For the text-containing cell, return its midpoint in (X, Y) coordinate format. 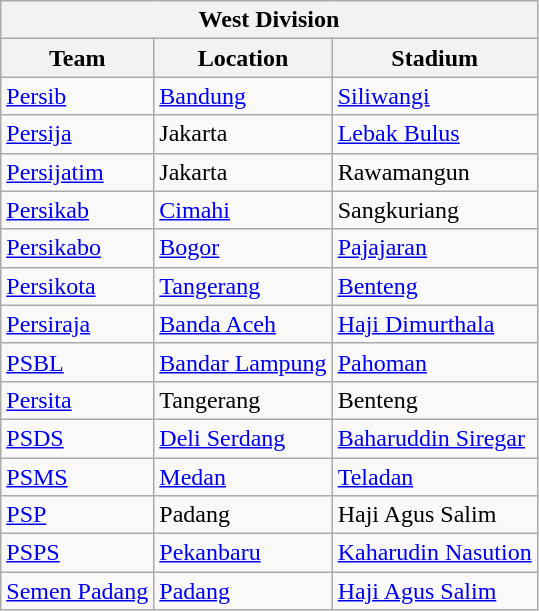
Haji Dimurthala (434, 324)
Semen Padang (78, 591)
Bandar Lampung (243, 362)
Teladan (434, 477)
Cimahi (243, 210)
Persikota (78, 286)
Persiraja (78, 324)
Pahoman (434, 362)
Siliwangi (434, 96)
PSBL (78, 362)
PSPS (78, 553)
Team (78, 58)
Baharuddin Siregar (434, 438)
PSDS (78, 438)
Banda Aceh (243, 324)
Rawamangun (434, 172)
PSMS (78, 477)
Lebak Bulus (434, 134)
Persikabo (78, 248)
Stadium (434, 58)
Location (243, 58)
Bandung (243, 96)
Persikab (78, 210)
West Division (269, 20)
Persib (78, 96)
Bogor (243, 248)
Sangkuriang (434, 210)
Pekanbaru (243, 553)
Persija (78, 134)
Deli Serdang (243, 438)
Medan (243, 477)
Persijatim (78, 172)
Persita (78, 400)
Pajajaran (434, 248)
PSP (78, 515)
Kaharudin Nasution (434, 553)
